Provide the [x, y] coordinate of the cell's center where the given text is located.  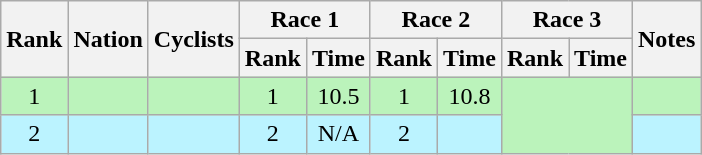
10.8 [469, 96]
10.5 [338, 96]
Notes [667, 39]
Cyclists [194, 39]
Race 3 [566, 20]
Race 1 [304, 20]
Nation [108, 39]
N/A [338, 134]
Race 2 [436, 20]
